Provide the [X, Y] coordinate of the cell's center where the given text is located.  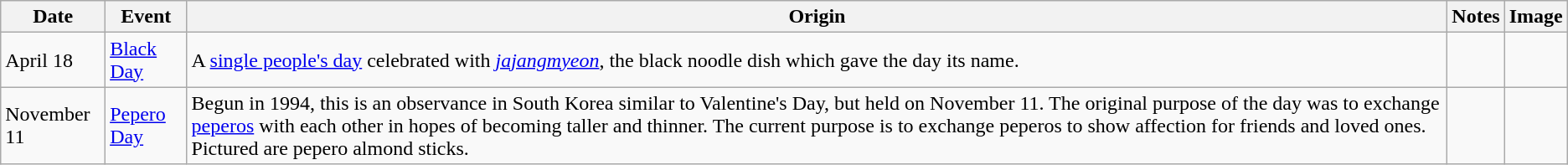
Origin [818, 17]
A single people's day celebrated with jajangmyeon, the black noodle dish which gave the day its name. [818, 60]
November 11 [54, 126]
Black Day [146, 60]
Date [54, 17]
Image [1536, 17]
Notes [1476, 17]
Event [146, 17]
April 18 [54, 60]
Pepero Day [146, 126]
